Pinpoint the cell where the given text exists, returning its (X, Y) midpoint coordinate. 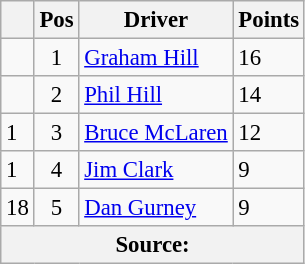
18 (18, 208)
3 (56, 133)
2 (56, 95)
4 (56, 170)
16 (268, 58)
12 (268, 133)
Phil Hill (156, 95)
Jim Clark (156, 170)
Graham Hill (156, 58)
Points (268, 20)
14 (268, 95)
Driver (156, 20)
5 (56, 208)
Bruce McLaren (156, 133)
Pos (56, 20)
Source: (153, 245)
Dan Gurney (156, 208)
